Output the [x, y] coordinate of the center of the cell containing the given text.  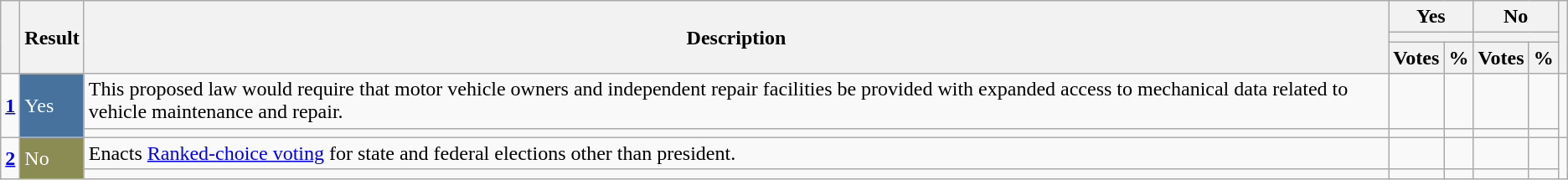
Result [52, 37]
2 [10, 157]
Enacts Ranked-choice voting for state and federal elections other than president. [735, 153]
1 [10, 105]
Description [735, 37]
